Return the [X, Y] coordinate for the center point of the cell that contains the specified text.  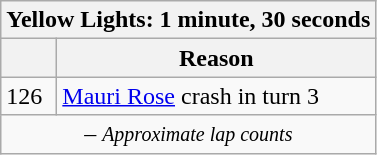
Yellow Lights: 1 minute, 30 seconds [188, 20]
Mauri Rose crash in turn 3 [216, 96]
– Approximate lap counts [188, 134]
Reason [216, 58]
126 [29, 96]
